Determine the [X, Y] coordinate at the center of the cell enclosing the given text.  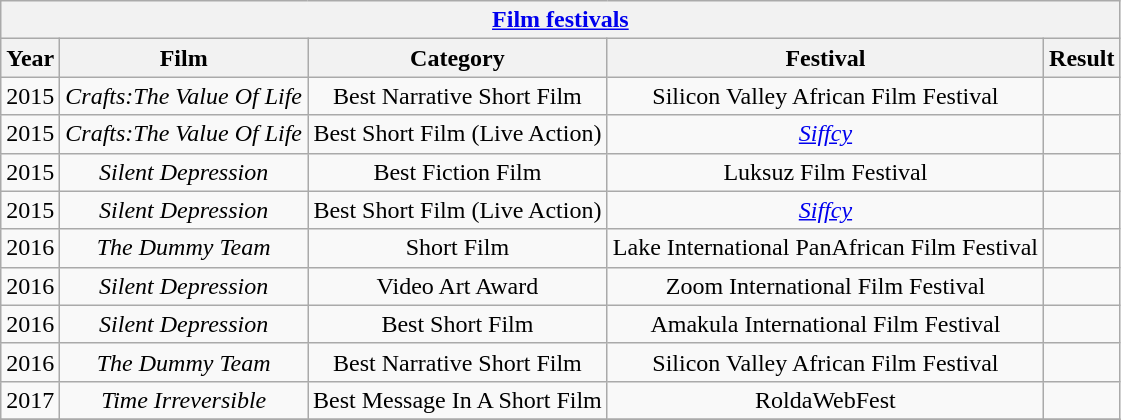
Film [184, 58]
Film festivals [560, 20]
Zoom International Film Festival [825, 286]
RoldaWebFest [825, 400]
Amakula International Film Festival [825, 324]
Category [458, 58]
Lake International PanAfrican Film Festival [825, 248]
Best Fiction Film [458, 172]
Luksuz Film Festival [825, 172]
Short Film [458, 248]
2017 [30, 400]
Best Message In A Short Film [458, 400]
Best Short Film [458, 324]
Video Art Award [458, 286]
Year [30, 58]
Time Irreversible [184, 400]
Result [1082, 58]
Festival [825, 58]
